Detect which cell encompasses the target text, then output its [x, y] center coordinate. 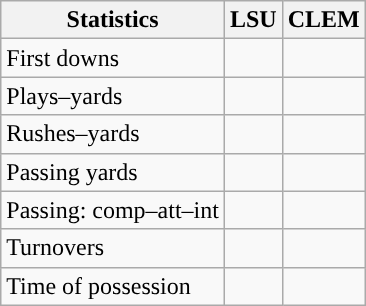
Time of possession [113, 286]
Plays–yards [113, 96]
LSU [253, 20]
First downs [113, 58]
Passing: comp–att–int [113, 210]
CLEM [324, 20]
Statistics [113, 20]
Turnovers [113, 248]
Passing yards [113, 172]
Rushes–yards [113, 134]
